From the cell containing the given text, extract its center point as [x, y] coordinate. 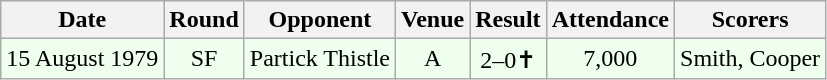
Scorers [750, 20]
Smith, Cooper [750, 59]
Result [508, 20]
Venue [433, 20]
Attendance [610, 20]
SF [204, 59]
Opponent [320, 20]
A [433, 59]
7,000 [610, 59]
15 August 1979 [82, 59]
Partick Thistle [320, 59]
2–0✝ [508, 59]
Date [82, 20]
Round [204, 20]
